Return the [x, y] coordinate for the center point of the cell that contains the specified text.  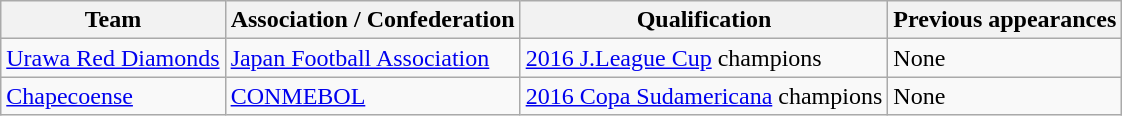
Chapecoense [113, 96]
CONMEBOL [372, 96]
2016 J.League Cup champions [704, 58]
Japan Football Association [372, 58]
Association / Confederation [372, 20]
2016 Copa Sudamericana champions [704, 96]
Previous appearances [1005, 20]
Qualification [704, 20]
Team [113, 20]
Urawa Red Diamonds [113, 58]
